Locate the cell with the specified text and output its (x, y) center coordinate. 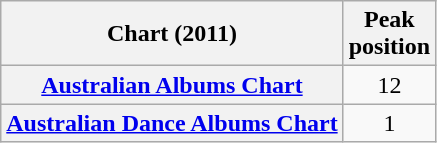
12 (389, 85)
Peakposition (389, 34)
1 (389, 123)
Chart (2011) (172, 34)
Australian Dance Albums Chart (172, 123)
Australian Albums Chart (172, 85)
